Detect which cell encompasses the target text, then output its (X, Y) center coordinate. 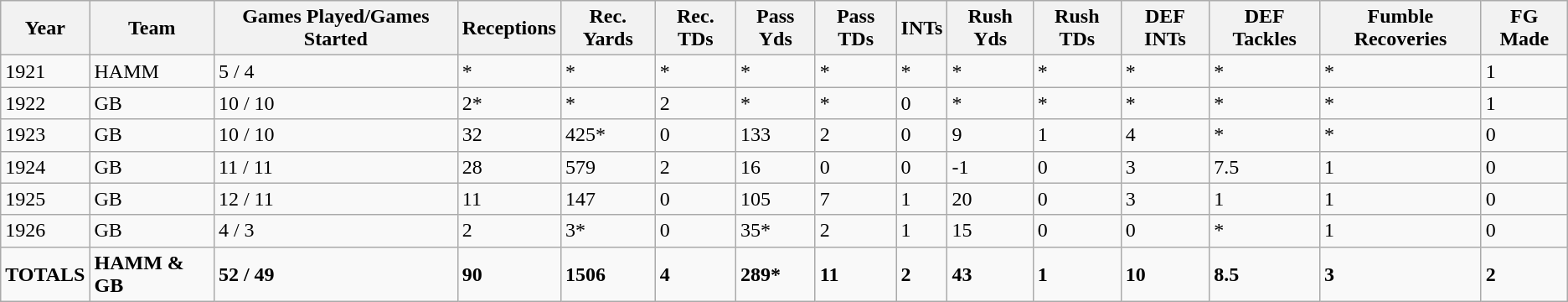
52 / 49 (335, 273)
35* (776, 231)
20 (990, 199)
DEF INTs (1164, 29)
10 (1164, 273)
Games Played/Games Started (335, 29)
Rec. TDs (695, 29)
9 (990, 135)
Rec. Yards (608, 29)
579 (608, 167)
7.5 (1265, 167)
16 (776, 167)
-1 (990, 167)
2* (509, 103)
4 / 3 (335, 231)
HAMM (152, 71)
Team (152, 29)
43 (990, 273)
1922 (45, 103)
28 (509, 167)
1925 (45, 199)
147 (608, 199)
3* (608, 231)
90 (509, 273)
Pass TDs (856, 29)
Fumble Recoveries (1400, 29)
HAMM & GB (152, 273)
289* (776, 273)
1926 (45, 231)
1506 (608, 273)
DEF Tackles (1265, 29)
32 (509, 135)
FG Made (1524, 29)
1923 (45, 135)
TOTALS (45, 273)
105 (776, 199)
5 / 4 (335, 71)
133 (776, 135)
15 (990, 231)
12 / 11 (335, 199)
11 / 11 (335, 167)
1924 (45, 167)
INTs (921, 29)
7 (856, 199)
425* (608, 135)
Year (45, 29)
Receptions (509, 29)
Rush TDs (1077, 29)
8.5 (1265, 273)
Rush Yds (990, 29)
1921 (45, 71)
Pass Yds (776, 29)
